Capture the cell that displays the provided text and extract its [X, Y] central coordinate. 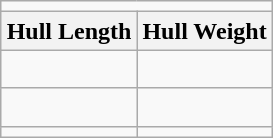
Hull Weight [204, 31]
Hull Length [69, 31]
